Identify which cell holds the provided text, then report its [x, y] central coordinate. 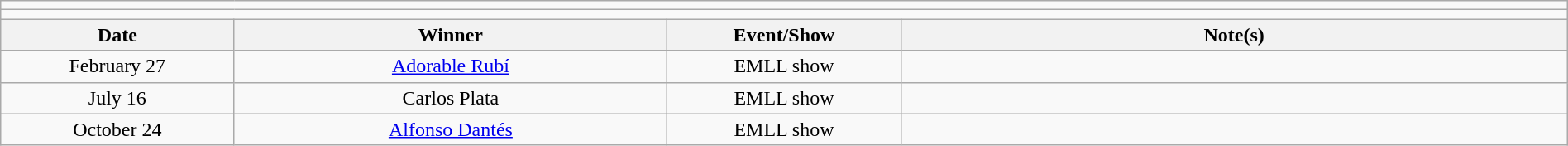
Winner [451, 35]
Carlos Plata [451, 98]
October 24 [117, 129]
Event/Show [784, 35]
Date [117, 35]
July 16 [117, 98]
Adorable Rubí [451, 66]
Alfonso Dantés [451, 129]
Note(s) [1234, 35]
February 27 [117, 66]
